Pinpoint the cell where the given text exists, returning its (X, Y) midpoint coordinate. 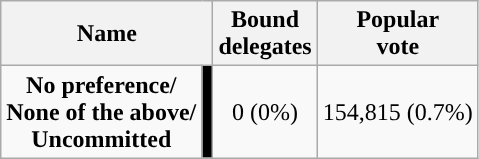
Bounddelegates (265, 34)
Popularvote (398, 34)
154,815 (0.7%) (398, 112)
No preference/ None of the above/ Uncommitted (102, 112)
0 (0%) (265, 112)
Name (107, 34)
